For the text-containing cell, return its midpoint in [X, Y] coordinate format. 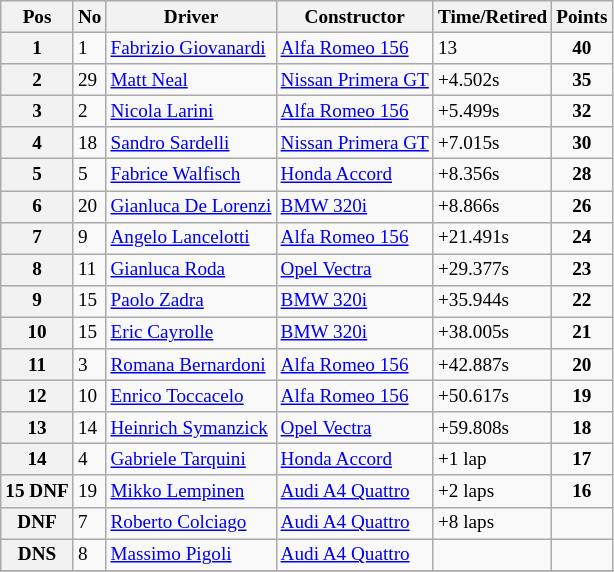
+35.944s [492, 301]
DNS [38, 554]
+8 laps [492, 523]
Fabrice Walfisch [191, 175]
+42.887s [492, 365]
12 [38, 396]
+2 laps [492, 491]
+59.808s [492, 428]
15 DNF [38, 491]
+8.356s [492, 175]
Massimo Pigoli [191, 554]
+1 lap [492, 460]
No [90, 17]
29 [90, 80]
Paolo Zadra [191, 301]
Fabrizio Giovanardi [191, 48]
Eric Cayrolle [191, 333]
+50.617s [492, 396]
24 [582, 238]
+7.015s [492, 143]
Sandro Sardelli [191, 143]
6 [38, 206]
Heinrich Symanzick [191, 428]
+4.502s [492, 80]
23 [582, 270]
+21.491s [492, 238]
Time/Retired [492, 17]
+8.866s [492, 206]
Roberto Colciago [191, 523]
32 [582, 111]
26 [582, 206]
Nicola Larini [191, 111]
30 [582, 143]
Romana Bernardoni [191, 365]
Constructor [354, 17]
+5.499s [492, 111]
Enrico Toccacelo [191, 396]
35 [582, 80]
Points [582, 17]
21 [582, 333]
Driver [191, 17]
40 [582, 48]
22 [582, 301]
+29.377s [492, 270]
Mikko Lempinen [191, 491]
Angelo Lancelotti [191, 238]
DNF [38, 523]
Pos [38, 17]
+38.005s [492, 333]
Matt Neal [191, 80]
17 [582, 460]
16 [582, 491]
Gabriele Tarquini [191, 460]
Gianluca De Lorenzi [191, 206]
28 [582, 175]
Gianluca Roda [191, 270]
